Detect which cell encompasses the target text, then output its (X, Y) center coordinate. 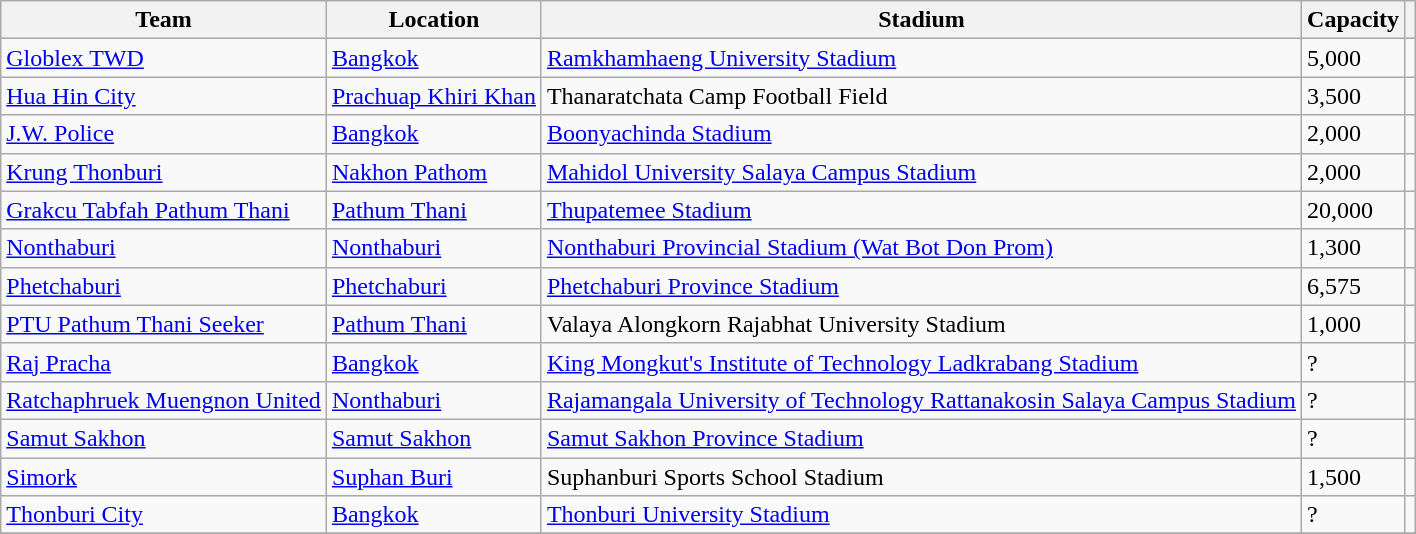
Suphan Buri (434, 477)
Boonyachinda Stadium (921, 134)
3,500 (1354, 96)
Nakhon Pathom (434, 172)
Phetchaburi Province Stadium (921, 286)
20,000 (1354, 210)
Hua Hin City (164, 96)
1,500 (1354, 477)
Thonburi City (164, 515)
J.W. Police (164, 134)
Location (434, 20)
Valaya Alongkorn Rajabhat University Stadium (921, 324)
Grakcu Tabfah Pathum Thani (164, 210)
Team (164, 20)
Thonburi University Stadium (921, 515)
Mahidol University Salaya Campus Stadium (921, 172)
King Mongkut's Institute of Technology Ladkrabang Stadium (921, 362)
5,000 (1354, 58)
PTU Pathum Thani Seeker (164, 324)
Thanaratchata Camp Football Field (921, 96)
Simork (164, 477)
Capacity (1354, 20)
Thupatemee Stadium (921, 210)
1,000 (1354, 324)
6,575 (1354, 286)
Stadium (921, 20)
Rajamangala University of Technology Rattanakosin Salaya Campus Stadium (921, 400)
Prachuap Khiri Khan (434, 96)
Raj Pracha (164, 362)
Suphanburi Sports School Stadium (921, 477)
Samut Sakhon Province Stadium (921, 438)
Ratchaphruek Muengnon United (164, 400)
1,300 (1354, 248)
Ramkhamhaeng University Stadium (921, 58)
Globlex TWD (164, 58)
Krung Thonburi (164, 172)
Nonthaburi Provincial Stadium (Wat Bot Don Prom) (921, 248)
